Capture the cell that displays the provided text and extract its [X, Y] central coordinate. 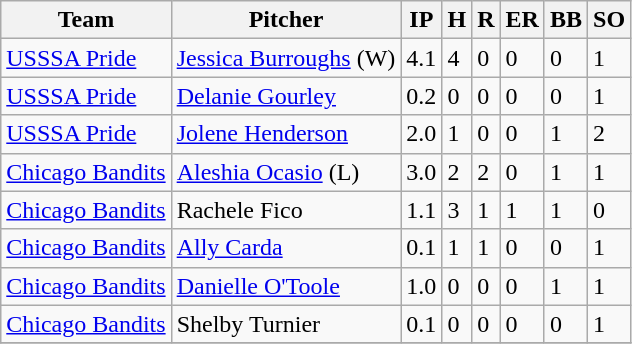
Jolene Henderson [286, 134]
Team [86, 20]
1.0 [422, 286]
R [486, 20]
2.0 [422, 134]
Danielle O'Toole [286, 286]
Pitcher [286, 20]
3 [457, 210]
Rachele Fico [286, 210]
Shelby Turnier [286, 324]
1.1 [422, 210]
4.1 [422, 58]
Aleshia Ocasio (L) [286, 172]
IP [422, 20]
BB [566, 20]
Jessica Burroughs (W) [286, 58]
Ally Carda [286, 248]
ER [522, 20]
SO [610, 20]
4 [457, 58]
Delanie Gourley [286, 96]
3.0 [422, 172]
0.2 [422, 96]
H [457, 20]
